Locate the cell with the specified text and output its (X, Y) center coordinate. 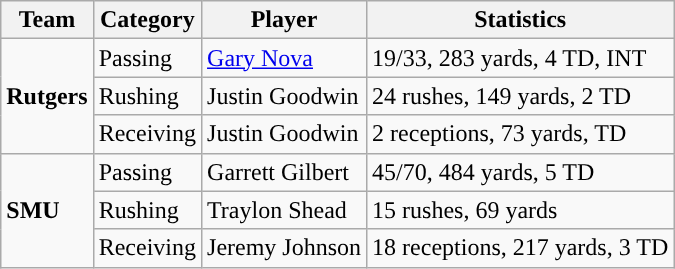
Statistics (520, 20)
Player (284, 20)
2 receptions, 73 yards, TD (520, 134)
Traylon Shead (284, 210)
24 rushes, 149 yards, 2 TD (520, 96)
Category (147, 20)
15 rushes, 69 yards (520, 210)
Jeremy Johnson (284, 248)
19/33, 283 yards, 4 TD, INT (520, 58)
Team (47, 20)
45/70, 484 yards, 5 TD (520, 172)
Gary Nova (284, 58)
18 receptions, 217 yards, 3 TD (520, 248)
SMU (47, 210)
Rutgers (47, 96)
Garrett Gilbert (284, 172)
